Scan for the cell matching the given text and deliver its [X, Y] coordinate at center. 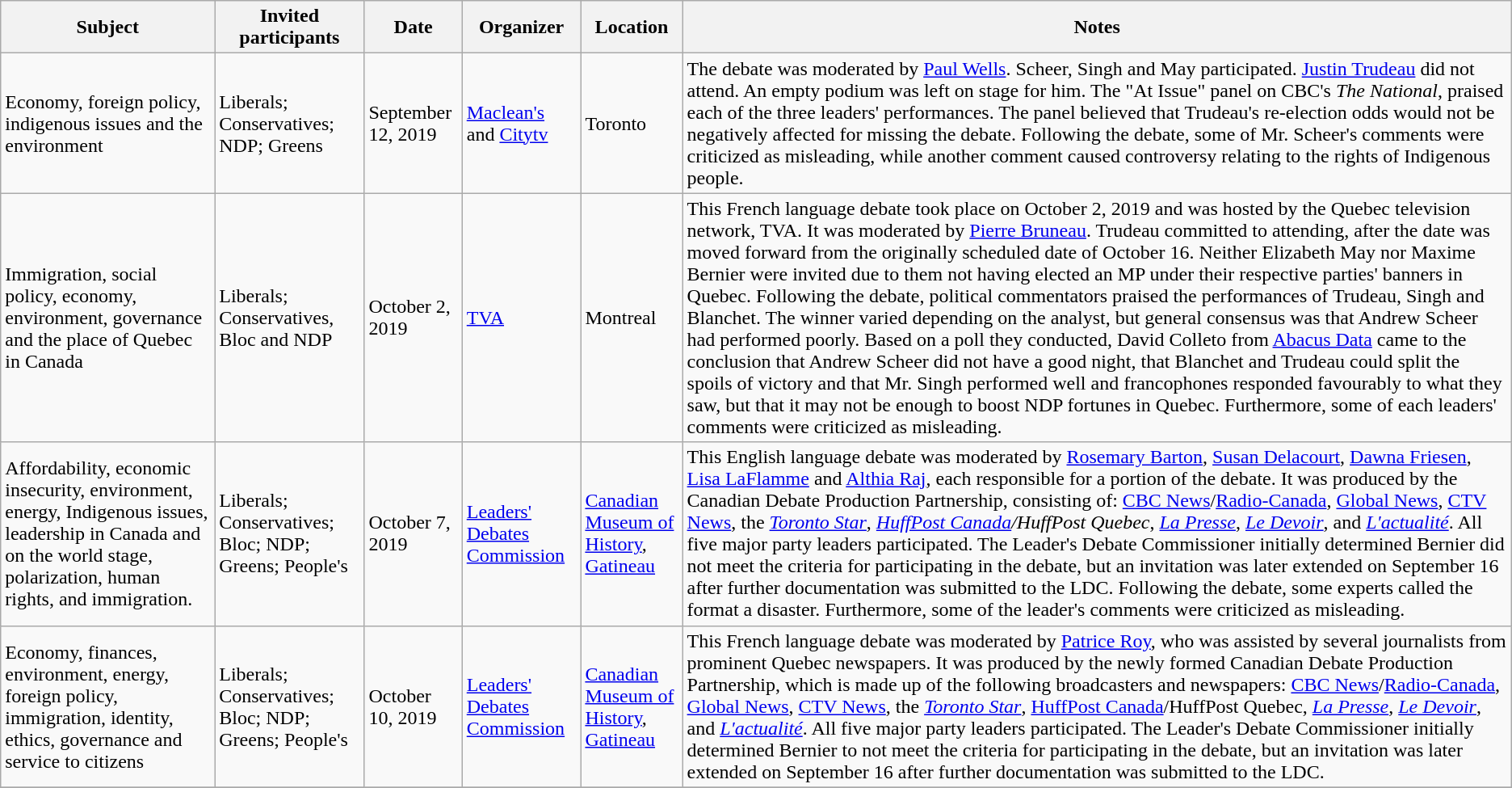
Immigration, social policy, economy, environment, governance and the place of Quebec in Canada [108, 318]
Maclean's and Citytv [522, 123]
Subject [108, 27]
October 10, 2019 [414, 706]
Economy, finances, environment, energy, foreign policy, immigration, identity, ethics, governance and service to citizens [108, 706]
Organizer [522, 27]
October 2, 2019 [414, 318]
Liberals; Conservatives; NDP; Greens [289, 123]
Notes [1097, 27]
Invited participants [289, 27]
Location [632, 27]
Toronto [632, 123]
Liberals; Conservatives, Bloc and NDP [289, 318]
TVA [522, 318]
Date [414, 27]
Montreal [632, 318]
September 12, 2019 [414, 123]
Economy, foreign policy, indigenous issues and the environment [108, 123]
October 7, 2019 [414, 533]
